Determine the (X, Y) coordinate at the center of the cell enclosing the given text.  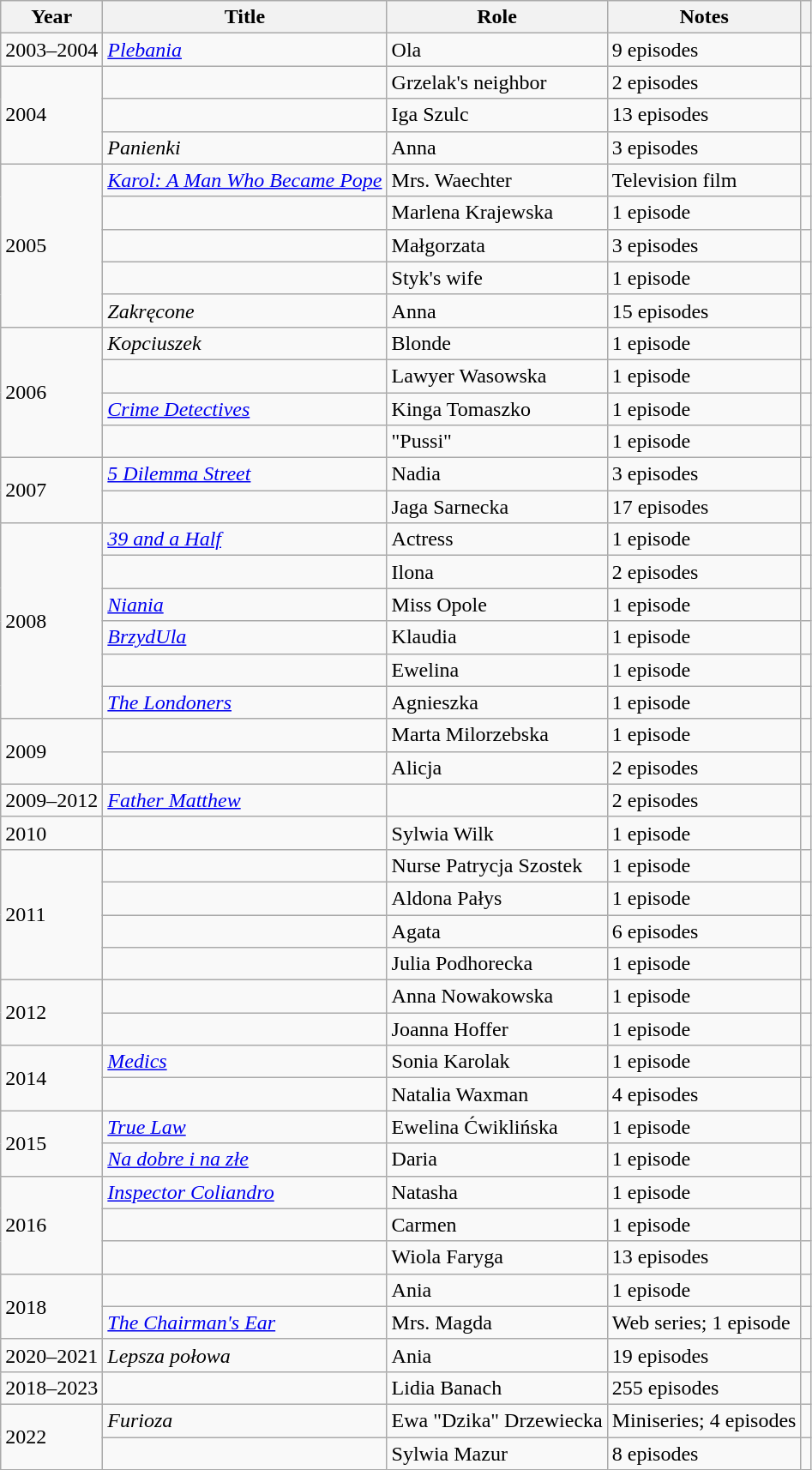
Crime Detectives (245, 409)
Styk's wife (497, 278)
Year (51, 17)
Marta Milorzebska (497, 735)
2009 (51, 751)
Daria (497, 1160)
Klaudia (497, 637)
Karol: A Man Who Became Pope (245, 180)
2022 (51, 1437)
Inspector Coliandro (245, 1192)
Nadia (497, 474)
Medics (245, 1062)
Mrs. Magda (497, 1322)
6 episodes (704, 931)
Niania (245, 605)
2012 (51, 1013)
2018 (51, 1306)
The Londoners (245, 702)
Wiola Faryga (497, 1257)
9 episodes (704, 50)
Ilona (497, 572)
39 and a Half (245, 539)
Joanna Hoffer (497, 1029)
Natasha (497, 1192)
2004 (51, 115)
2003–2004 (51, 50)
Zakręcone (245, 310)
Furioza (245, 1420)
Alicja (497, 768)
2008 (51, 621)
Panienki (245, 148)
Kopciuszek (245, 343)
Na dobre i na złe (245, 1160)
8 episodes (704, 1454)
Title (245, 17)
2005 (51, 245)
15 episodes (704, 310)
2014 (51, 1078)
2011 (51, 914)
19 episodes (704, 1355)
Lidia Banach (497, 1388)
Blonde (497, 343)
Miss Opole (497, 605)
Marlena Krajewska (497, 213)
Natalia Waxman (497, 1094)
"Pussi" (497, 442)
Role (497, 17)
Father Matthew (245, 800)
255 episodes (704, 1388)
Sonia Karolak (497, 1062)
Agnieszka (497, 702)
Lepsza połowa (245, 1355)
Actress (497, 539)
Carmen (497, 1225)
Julia Podhorecka (497, 964)
Anna Nowakowska (497, 997)
5 Dilemma Street (245, 474)
2016 (51, 1225)
Nurse Patrycja Szostek (497, 865)
Ola (497, 50)
Ewelina Ćwiklińska (497, 1127)
2010 (51, 833)
2007 (51, 491)
Sylwia Wilk (497, 833)
17 episodes (704, 507)
Iga Szulc (497, 115)
2009–2012 (51, 800)
Web series; 1 episode (704, 1322)
Aldona Pałys (497, 898)
Plebania (245, 50)
Grzelak's neighbor (497, 82)
Lawyer Wasowska (497, 376)
Ewelina (497, 670)
Miniseries; 4 episodes (704, 1420)
Agata (497, 931)
2018–2023 (51, 1388)
4 episodes (704, 1094)
Jaga Sarnecka (497, 507)
Kinga Tomaszko (497, 409)
Sylwia Mazur (497, 1454)
The Chairman's Ear (245, 1322)
Ewa "Dzika" Drzewiecka (497, 1420)
2020–2021 (51, 1355)
True Law (245, 1127)
BrzydUla (245, 637)
Mrs. Waechter (497, 180)
Television film (704, 180)
2015 (51, 1143)
Małgorzata (497, 245)
2006 (51, 392)
Notes (704, 17)
